Provide the (x, y) coordinate of the cell's center where the given text is located.  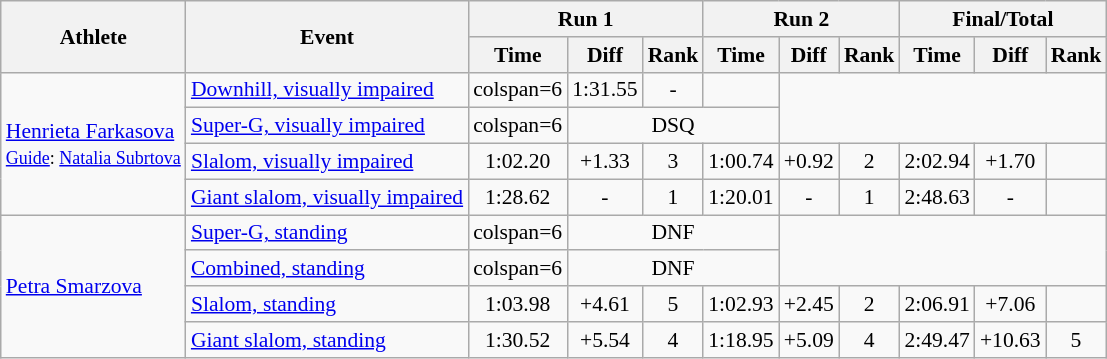
+2.45 (809, 304)
Final/Total (1002, 19)
1:31.55 (604, 90)
3 (674, 162)
Event (327, 36)
+1.70 (1010, 162)
1:20.01 (740, 197)
1:02.20 (518, 162)
1:28.62 (518, 197)
1:00.74 (740, 162)
Run 1 (586, 19)
Giant slalom, standing (327, 340)
+0.92 (809, 162)
+7.06 (1010, 304)
Combined, standing (327, 269)
DSQ (673, 126)
1:02.93 (740, 304)
1:18.95 (740, 340)
+4.61 (604, 304)
Downhill, visually impaired (327, 90)
Petra Smarzova (94, 286)
2:02.94 (936, 162)
+5.54 (604, 340)
Run 2 (801, 19)
1:30.52 (518, 340)
+5.09 (809, 340)
2:49.47 (936, 340)
+10.63 (1010, 340)
Henrieta FarkasovaGuide: Natalia Subrtova (94, 143)
2:06.91 (936, 304)
Athlete (94, 36)
Super-G, visually impaired (327, 126)
Slalom, visually impaired (327, 162)
1:03.98 (518, 304)
+1.33 (604, 162)
Super-G, standing (327, 233)
Slalom, standing (327, 304)
2:48.63 (936, 197)
Giant slalom, visually impaired (327, 197)
